Detect which cell encompasses the target text, then output its [X, Y] center coordinate. 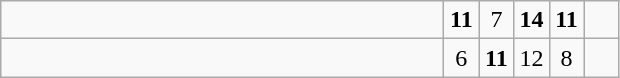
6 [462, 58]
14 [532, 20]
12 [532, 58]
7 [496, 20]
8 [566, 58]
